Capture the cell that displays the provided text and extract its (x, y) central coordinate. 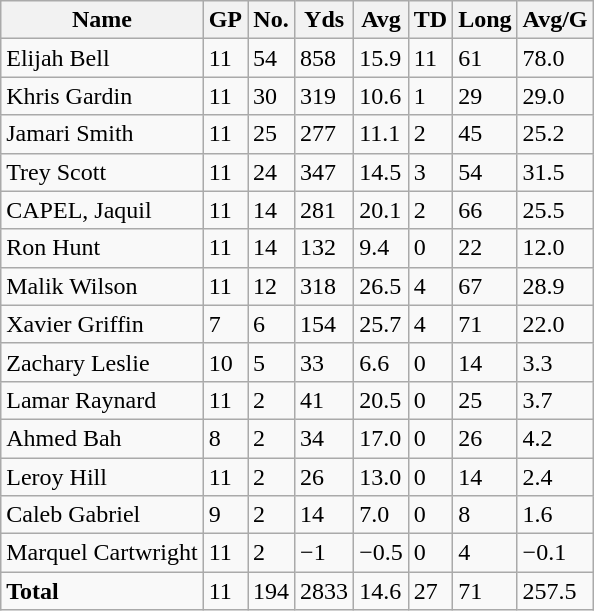
7.0 (382, 515)
257.5 (555, 591)
347 (324, 172)
Ahmed Bah (102, 438)
−1 (324, 553)
29 (485, 96)
Ron Hunt (102, 248)
Avg/G (555, 20)
9 (225, 515)
34 (324, 438)
25.5 (555, 210)
4.2 (555, 438)
Marquel Cartwright (102, 553)
31.5 (555, 172)
Malik Wilson (102, 286)
25.7 (382, 324)
13.0 (382, 477)
3.7 (555, 400)
9.4 (382, 248)
29.0 (555, 96)
TD (430, 20)
3.3 (555, 362)
14.5 (382, 172)
6 (272, 324)
2.4 (555, 477)
Name (102, 20)
45 (485, 134)
20.1 (382, 210)
Leroy Hill (102, 477)
1 (430, 96)
Trey Scott (102, 172)
7 (225, 324)
22 (485, 248)
Total (102, 591)
−0.1 (555, 553)
41 (324, 400)
66 (485, 210)
No. (272, 20)
27 (430, 591)
24 (272, 172)
6.6 (382, 362)
28.9 (555, 286)
−0.5 (382, 553)
281 (324, 210)
22.0 (555, 324)
14.6 (382, 591)
Elijah Bell (102, 58)
CAPEL, Jaquil (102, 210)
10 (225, 362)
5 (272, 362)
Avg (382, 20)
GP (225, 20)
Xavier Griffin (102, 324)
132 (324, 248)
10.6 (382, 96)
194 (272, 591)
2833 (324, 591)
318 (324, 286)
17.0 (382, 438)
Jamari Smith (102, 134)
26.5 (382, 286)
Zachary Leslie (102, 362)
12.0 (555, 248)
61 (485, 58)
319 (324, 96)
154 (324, 324)
Caleb Gabriel (102, 515)
Yds (324, 20)
1.6 (555, 515)
30 (272, 96)
3 (430, 172)
11.1 (382, 134)
67 (485, 286)
12 (272, 286)
Long (485, 20)
858 (324, 58)
20.5 (382, 400)
78.0 (555, 58)
Lamar Raynard (102, 400)
Khris Gardin (102, 96)
33 (324, 362)
15.9 (382, 58)
277 (324, 134)
25.2 (555, 134)
